Locate the cell with the specified text and output its [X, Y] center coordinate. 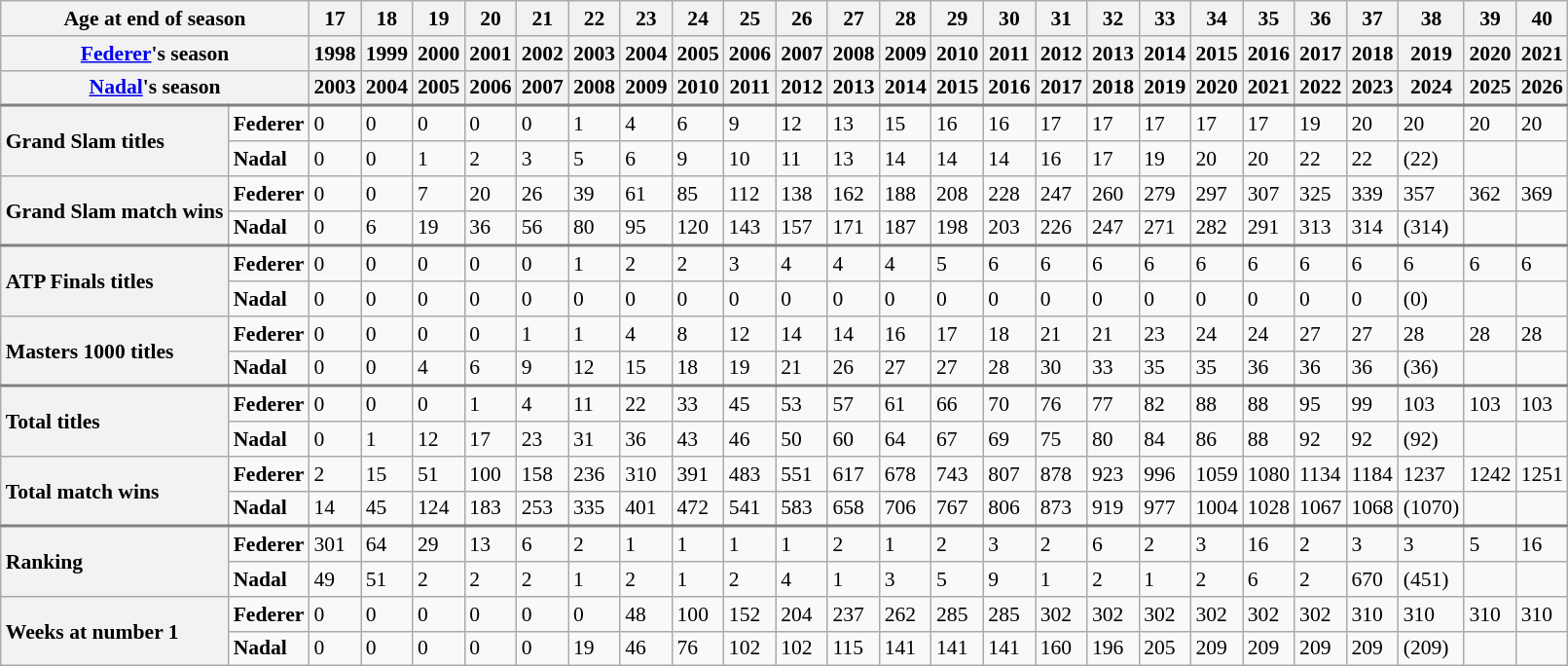
(92) [1432, 439]
67 [958, 439]
977 [1164, 508]
313 [1320, 228]
43 [697, 439]
171 [853, 228]
183 [491, 508]
66 [958, 404]
7 [438, 194]
472 [697, 508]
(1070) [1432, 508]
Masters 1000 titles [115, 351]
237 [853, 614]
187 [905, 228]
Nadal's season [156, 88]
767 [958, 508]
160 [1061, 648]
1134 [1320, 474]
1184 [1372, 474]
226 [1061, 228]
205 [1164, 648]
152 [749, 614]
2022 [1320, 88]
670 [1372, 579]
Grand Slam titles [115, 141]
(22) [1432, 159]
1068 [1372, 508]
357 [1432, 194]
996 [1164, 474]
2023 [1372, 88]
260 [1113, 194]
297 [1217, 194]
262 [905, 614]
325 [1320, 194]
1998 [335, 54]
40 [1542, 18]
282 [1217, 228]
807 [1008, 474]
339 [1372, 194]
10 [749, 159]
743 [958, 474]
1080 [1269, 474]
291 [1269, 228]
112 [749, 194]
362 [1489, 194]
50 [802, 439]
314 [1372, 228]
(451) [1432, 579]
157 [802, 228]
1237 [1432, 474]
541 [749, 508]
56 [543, 228]
Weeks at number 1 [115, 631]
37 [1372, 18]
228 [1008, 194]
32 [1113, 18]
162 [853, 194]
391 [697, 474]
Total titles [115, 422]
75 [1061, 439]
1242 [1489, 474]
2025 [1489, 88]
1251 [1542, 474]
583 [802, 508]
873 [1061, 508]
208 [958, 194]
204 [802, 614]
Ranking [115, 562]
806 [1008, 508]
279 [1164, 194]
ATP Finals titles [115, 281]
53 [802, 404]
2002 [543, 54]
203 [1008, 228]
99 [1372, 404]
84 [1164, 439]
401 [646, 508]
617 [853, 474]
658 [853, 508]
923 [1113, 474]
Federer's season [156, 54]
551 [802, 474]
60 [853, 439]
369 [1542, 194]
82 [1164, 404]
1028 [1269, 508]
120 [697, 228]
Age at end of season [156, 18]
48 [646, 614]
49 [335, 579]
198 [958, 228]
483 [749, 474]
38 [1432, 18]
271 [1164, 228]
1067 [1320, 508]
(314) [1432, 228]
138 [802, 194]
70 [1008, 404]
301 [335, 544]
878 [1061, 474]
1004 [1217, 508]
57 [853, 404]
1999 [387, 54]
143 [749, 228]
188 [905, 194]
(36) [1432, 368]
196 [1113, 648]
919 [1113, 508]
2024 [1432, 88]
115 [853, 648]
Grand Slam match wins [115, 211]
85 [697, 194]
25 [749, 18]
8 [697, 334]
86 [1217, 439]
69 [1008, 439]
236 [594, 474]
335 [594, 508]
678 [905, 474]
Total match wins [115, 492]
(0) [1432, 299]
77 [1113, 404]
2026 [1542, 88]
34 [1217, 18]
706 [905, 508]
(209) [1432, 648]
124 [438, 508]
2000 [438, 54]
2001 [491, 54]
253 [543, 508]
1059 [1217, 474]
158 [543, 474]
307 [1269, 194]
